Pinpoint the cell where the given text exists, returning its (x, y) midpoint coordinate. 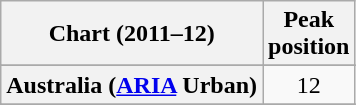
12 (308, 85)
Peakposition (308, 34)
Chart (2011–12) (132, 34)
Australia (ARIA Urban) (132, 85)
